Find where the given text appears and provide that cell's center as [x, y] coordinate. 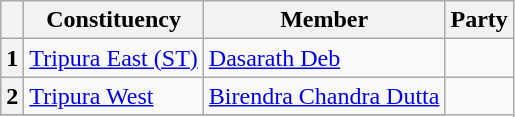
Birendra Chandra Dutta [324, 96]
1 [12, 58]
Constituency [114, 20]
Party [479, 20]
Member [324, 20]
Tripura East (ST) [114, 58]
Tripura West [114, 96]
Dasarath Deb [324, 58]
2 [12, 96]
